From the cell containing the given text, extract its center point as (X, Y) coordinate. 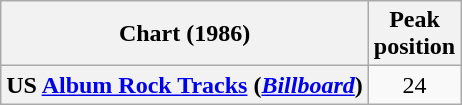
Chart (1986) (185, 34)
Peakposition (414, 34)
US Album Rock Tracks (Billboard) (185, 85)
24 (414, 85)
